Detect which cell encompasses the target text, then output its [X, Y] center coordinate. 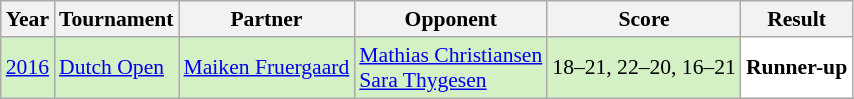
Runner-up [796, 68]
Opponent [450, 19]
Partner [267, 19]
Year [28, 19]
2016 [28, 68]
Score [644, 19]
Result [796, 19]
Tournament [116, 19]
18–21, 22–20, 16–21 [644, 68]
Dutch Open [116, 68]
Mathias Christiansen Sara Thygesen [450, 68]
Maiken Fruergaard [267, 68]
